Determine the [x, y] coordinate at the center of the cell enclosing the given text.  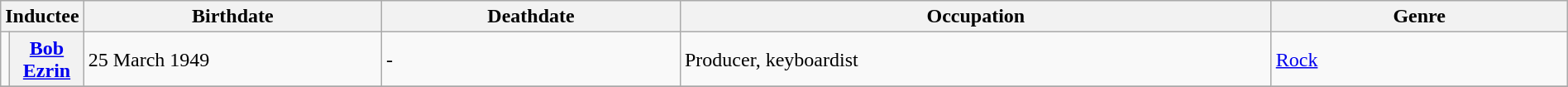
Inductee [42, 17]
Rock [1419, 60]
25 March 1949 [232, 60]
- [531, 60]
Deathdate [531, 17]
Producer, keyboardist [976, 60]
Genre [1419, 17]
Occupation [976, 17]
Birthdate [232, 17]
Bob Ezrin [46, 60]
